For the text-containing cell, return its midpoint in (x, y) coordinate format. 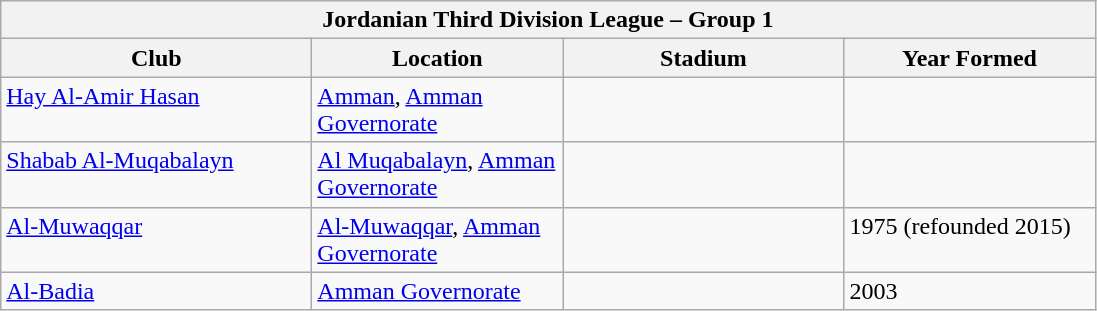
1975 (refounded 2015) (970, 240)
Shabab Al-Muqabalayn (156, 174)
Jordanian Third Division League – Group 1 (548, 20)
Amman Governorate (438, 291)
Al-Badia (156, 291)
Al-Muwaqqar (156, 240)
2003 (970, 291)
Hay Al-Amir Hasan (156, 110)
Al-Muwaqqar, Amman Governorate (438, 240)
Location (438, 58)
Club (156, 58)
Al Muqabalayn, Amman Governorate (438, 174)
Stadium (704, 58)
Amman, Amman Governorate (438, 110)
Year Formed (970, 58)
